Find where the given text appears and provide that cell's center as [x, y] coordinate. 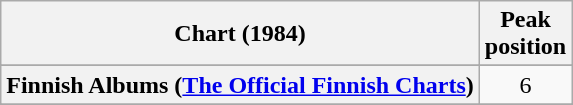
Peakposition [525, 34]
6 [525, 85]
Chart (1984) [240, 34]
Finnish Albums (The Official Finnish Charts) [240, 85]
